Search for the cell housing the specified text and yield its (x, y) center coordinate. 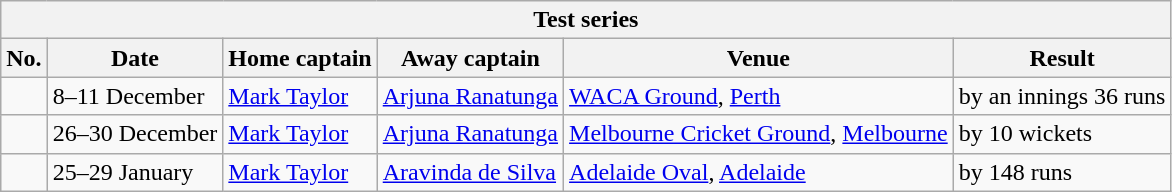
25–29 January (135, 172)
Date (135, 58)
by 10 wickets (1062, 134)
Result (1062, 58)
Home captain (300, 58)
WACA Ground, Perth (759, 96)
26–30 December (135, 134)
by an innings 36 runs (1062, 96)
Adelaide Oval, Adelaide (759, 172)
8–11 December (135, 96)
Melbourne Cricket Ground, Melbourne (759, 134)
Venue (759, 58)
Away captain (470, 58)
Test series (586, 20)
No. (24, 58)
Aravinda de Silva (470, 172)
by 148 runs (1062, 172)
